Pinpoint the cell where the given text exists, returning its [X, Y] midpoint coordinate. 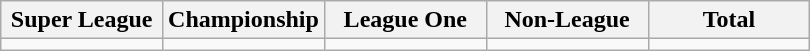
Total [729, 20]
League One [405, 20]
Non-League [567, 20]
Championship [244, 20]
Super League [82, 20]
